Determine the [x, y] coordinate at the center of the cell enclosing the given text.  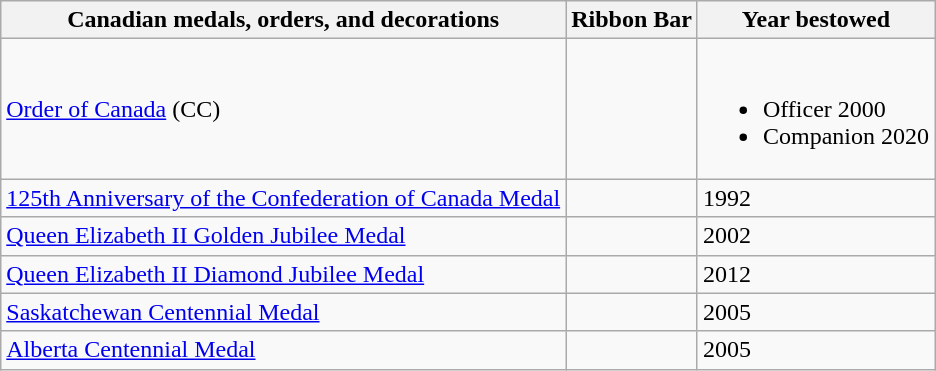
Canadian medals, orders, and decorations [284, 20]
Queen Elizabeth II Diamond Jubilee Medal [284, 274]
Officer 2000Companion 2020 [816, 109]
Queen Elizabeth II Golden Jubilee Medal [284, 236]
Ribbon Bar [632, 20]
Saskatchewan Centennial Medal [284, 312]
Alberta Centennial Medal [284, 350]
125th Anniversary of the Confederation of Canada Medal [284, 198]
1992 [816, 198]
Order of Canada (CC) [284, 109]
2012 [816, 274]
Year bestowed [816, 20]
2002 [816, 236]
